Locate the cell with the specified text and output its [x, y] center coordinate. 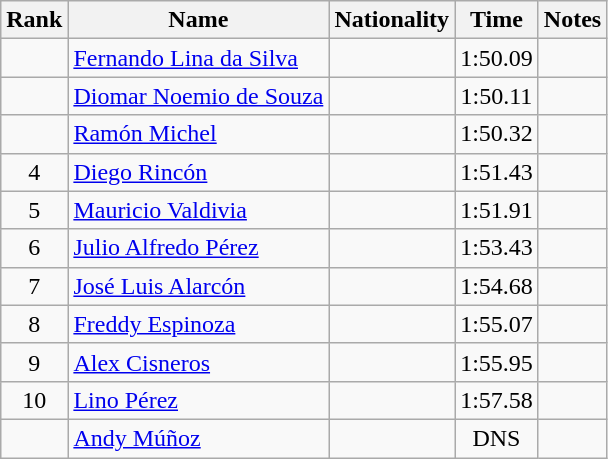
1:54.68 [497, 286]
6 [34, 248]
9 [34, 362]
Fernando Lina da Silva [198, 58]
Alex Cisneros [198, 362]
Name [198, 20]
Diomar Noemio de Souza [198, 96]
1:51.91 [497, 210]
1:50.11 [497, 96]
5 [34, 210]
10 [34, 400]
1:53.43 [497, 248]
1:55.07 [497, 324]
8 [34, 324]
1:57.58 [497, 400]
1:50.32 [497, 134]
Julio Alfredo Pérez [198, 248]
Andy Múñoz [198, 438]
Notes [572, 20]
José Luis Alarcón [198, 286]
4 [34, 172]
Ramón Michel [198, 134]
1:50.09 [497, 58]
7 [34, 286]
Nationality [392, 20]
Diego Rincón [198, 172]
Lino Pérez [198, 400]
1:51.43 [497, 172]
DNS [497, 438]
Freddy Espinoza [198, 324]
Rank [34, 20]
Time [497, 20]
Mauricio Valdivia [198, 210]
1:55.95 [497, 362]
